Extract the [x, y] coordinate from the center of the cell holding the provided text.  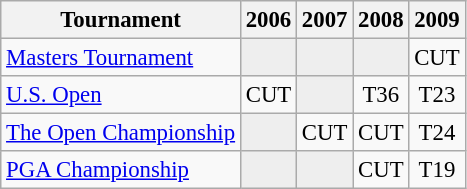
U.S. Open [121, 95]
2009 [437, 20]
The Open Championship [121, 133]
PGA Championship [121, 170]
2008 [381, 20]
Masters Tournament [121, 58]
2007 [325, 20]
T23 [437, 95]
T24 [437, 133]
T19 [437, 170]
T36 [381, 95]
Tournament [121, 20]
2006 [268, 20]
